Identify which cell holds the provided text, then report its (X, Y) central coordinate. 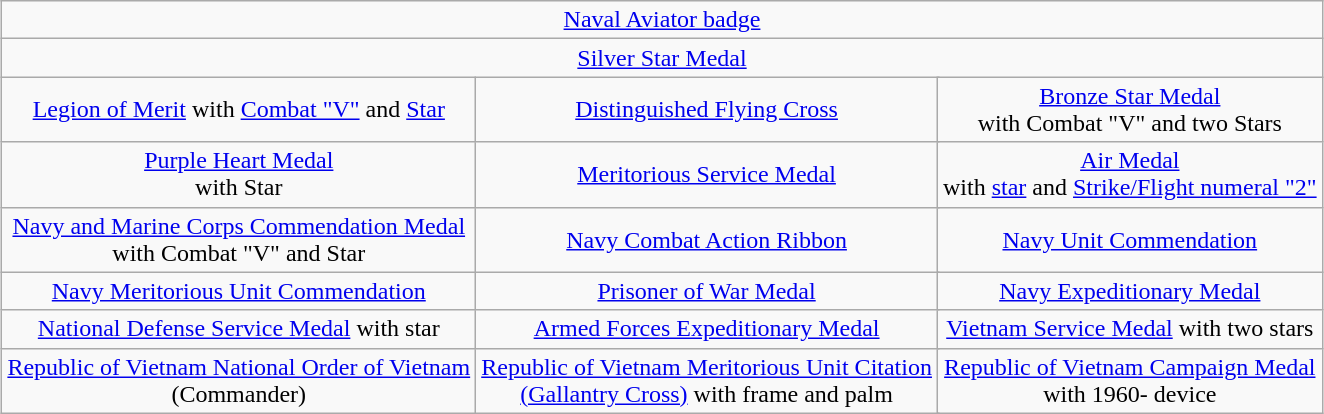
Purple Heart Medal with Star (239, 174)
Bronze Star Medal with Combat "V" and two Stars (1130, 110)
Republic of Vietnam Meritorious Unit Citation (Gallantry Cross) with frame and palm (707, 380)
Meritorious Service Medal (707, 174)
Prisoner of War Medal (707, 291)
Republic of Vietnam Campaign Medal with 1960- device (1130, 380)
Silver Star Medal (662, 58)
Navy Combat Action Ribbon (707, 240)
Navy Meritorious Unit Commendation (239, 291)
Air Medal with star and Strike/Flight numeral "2" (1130, 174)
Navy and Marine Corps Commendation Medal with Combat "V" and Star (239, 240)
Navy Expeditionary Medal (1130, 291)
Navy Unit Commendation (1130, 240)
Armed Forces Expeditionary Medal (707, 329)
Distinguished Flying Cross (707, 110)
Vietnam Service Medal with two stars (1130, 329)
Legion of Merit with Combat "V" and Star (239, 110)
National Defense Service Medal with star (239, 329)
Naval Aviator badge (662, 20)
Republic of Vietnam National Order of Vietnam(Commander) (239, 380)
